Return the (X, Y) coordinate for the center point of the cell that contains the specified text.  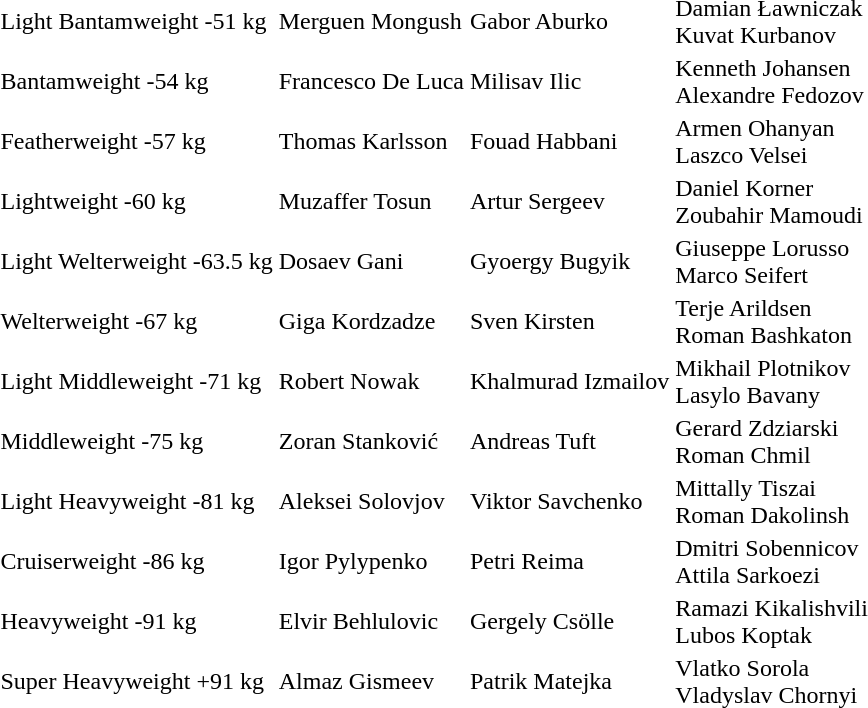
Aleksei Solovjov (371, 502)
Gergely Csölle (569, 622)
Robert Nowak (371, 382)
Muzaffer Tosun (371, 202)
Zoran Stanković (371, 442)
Viktor Savchenko (569, 502)
Dosaev Gani (371, 262)
Gyoergy Bugyik (569, 262)
Elvir Behlulovic (371, 622)
Francesco De Luca (371, 82)
Milisav Ilic (569, 82)
Igor Pylypenko (371, 562)
Andreas Tuft (569, 442)
Sven Kirsten (569, 322)
Khalmurad Izmailov (569, 382)
Thomas Karlsson (371, 142)
Giga Kordzadze (371, 322)
Fouad Habbani (569, 142)
Artur Sergeev (569, 202)
Petri Reima (569, 562)
